Detect which cell encompasses the target text, then output its [x, y] center coordinate. 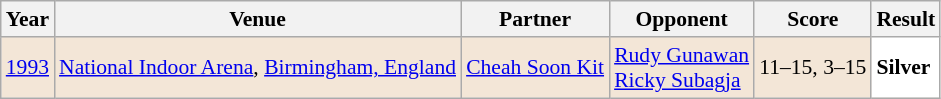
1993 [28, 68]
Rudy Gunawan Ricky Subagja [682, 68]
11–15, 3–15 [812, 68]
Partner [535, 19]
Result [906, 19]
Silver [906, 68]
Score [812, 19]
Venue [258, 19]
Opponent [682, 19]
Year [28, 19]
Cheah Soon Kit [535, 68]
National Indoor Arena, Birmingham, England [258, 68]
